Search for the cell housing the specified text and yield its [x, y] center coordinate. 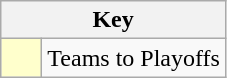
Teams to Playoffs [134, 58]
Key [114, 20]
